Capture the cell that displays the provided text and extract its (X, Y) central coordinate. 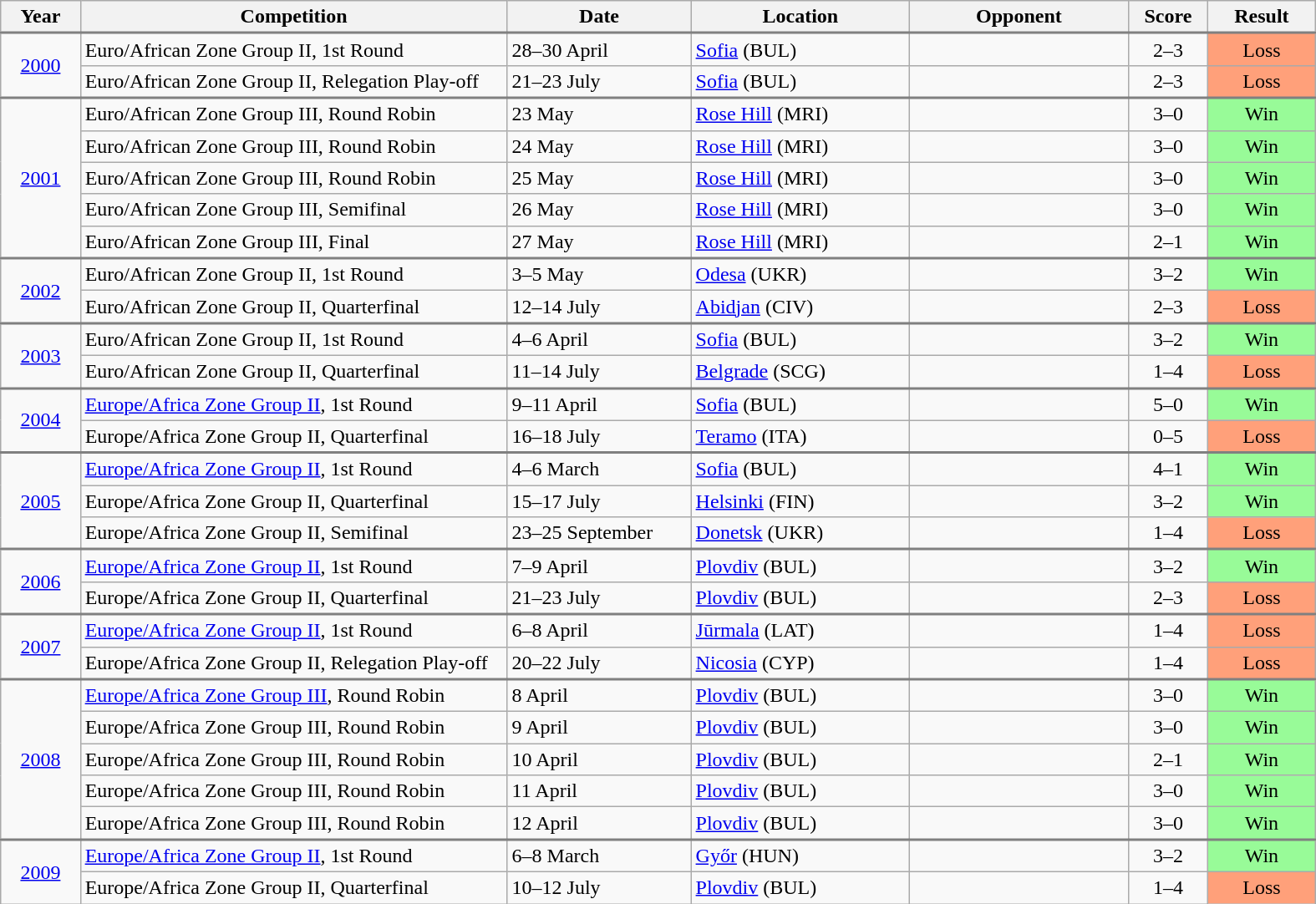
9 April (599, 728)
2009 (40, 872)
2002 (40, 291)
Helsinki (FIN) (800, 501)
Győr (HUN) (800, 856)
12 April (599, 824)
Year (40, 17)
2004 (40, 420)
26 May (599, 210)
4–1 (1168, 470)
2003 (40, 356)
9–11 April (599, 404)
27 May (599, 242)
2008 (40, 759)
Nicosia (CYP) (800, 663)
15–17 July (599, 501)
6–8 March (599, 856)
Result (1262, 17)
2006 (40, 582)
Teramo (ITA) (800, 436)
2007 (40, 647)
4–6 March (599, 470)
Euro/African Zone Group III, Final (294, 242)
10 April (599, 759)
6–8 April (599, 630)
Odesa (UKR) (800, 274)
23–25 September (599, 533)
Abidjan (CIV) (800, 307)
Donetsk (UKR) (800, 533)
0–5 (1168, 436)
Score (1168, 17)
Belgrade (SCG) (800, 371)
2005 (40, 501)
5–0 (1168, 404)
23 May (599, 114)
11 April (599, 791)
8 April (599, 695)
28–30 April (599, 50)
20–22 July (599, 663)
16–18 July (599, 436)
2001 (40, 178)
Jūrmala (LAT) (800, 630)
11–14 July (599, 371)
10–12 July (599, 887)
Location (800, 17)
4–6 April (599, 339)
Date (599, 17)
7–9 April (599, 566)
Europe/Africa Zone Group II, Relegation Play-off (294, 663)
12–14 July (599, 307)
Europe/Africa Zone Group II, Semifinal (294, 533)
2000 (40, 66)
Euro/African Zone Group III, Semifinal (294, 210)
3–5 May (599, 274)
Euro/African Zone Group II, Relegation Play-off (294, 82)
Competition (294, 17)
25 May (599, 178)
24 May (599, 146)
Opponent (1019, 17)
